Capture the cell that displays the provided text and extract its [X, Y] central coordinate. 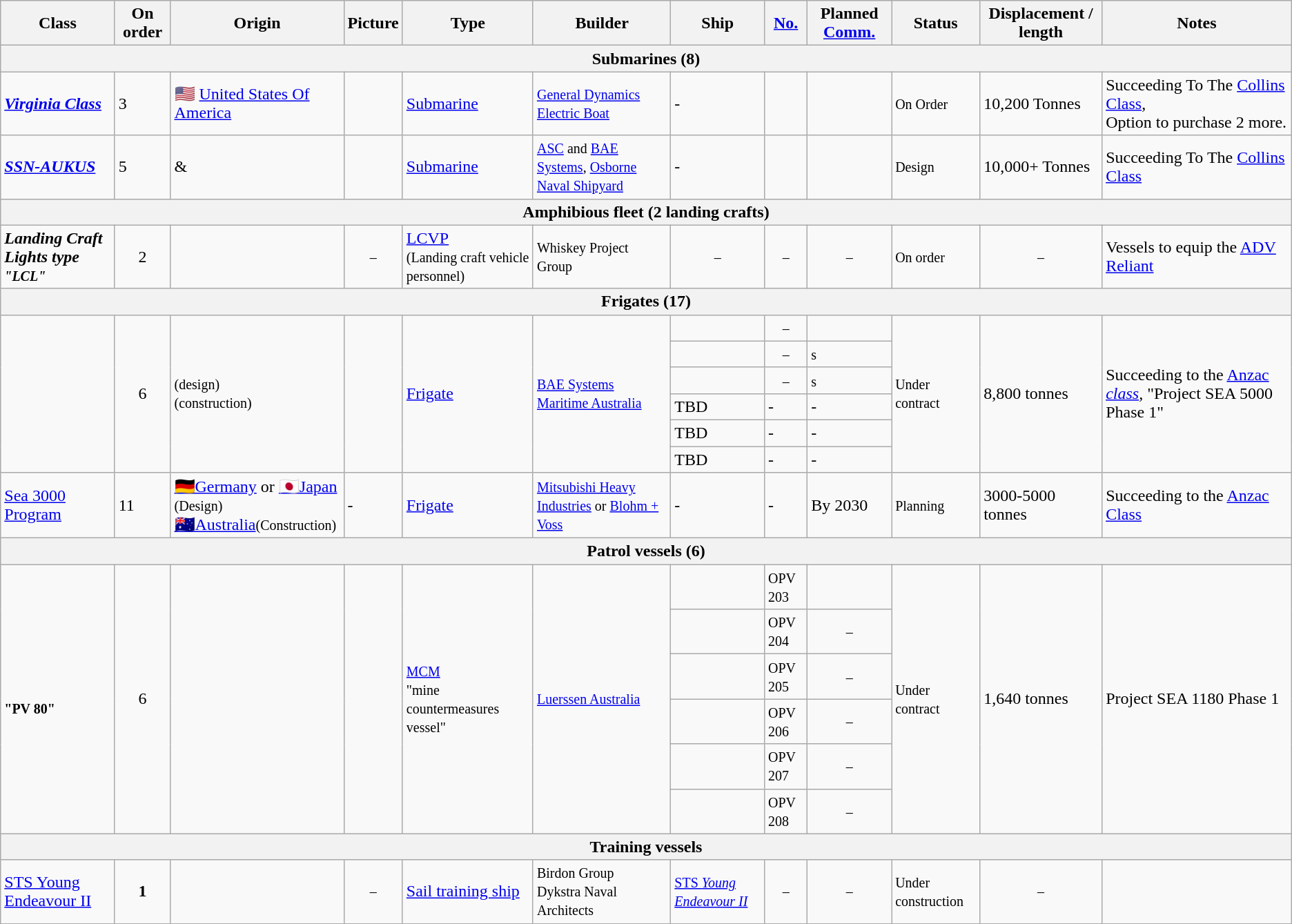
OPV 204 [786, 632]
Planned Comm. [850, 23]
Class [58, 23]
Project SEA 1180 Phase 1 [1197, 699]
"PV 80" [58, 699]
🇺🇸 United States Of America [257, 104]
3000-5000 tonnes [1041, 505]
Succeeding to the Anzac class, "Project SEA 5000 Phase 1" [1197, 393]
MCM"mine countermeasures vessel" [468, 699]
1,640 tonnes [1041, 699]
SSN-AUKUS [58, 167]
Whiskey Project Group [602, 257]
Submarines (8) [646, 59]
& [257, 167]
LCVP(Landing craft vehicle personnel) [468, 257]
Builder [602, 23]
Vessels to equip the ADV Reliant [1197, 257]
11 [142, 505]
Frigates (17) [646, 302]
Sail training ship [468, 892]
Patrol vessels (6) [646, 551]
OPV 206 [786, 722]
OPV 207 [786, 766]
OPV 205 [786, 676]
Ship [718, 23]
Luerssen Australia [602, 699]
(design) (construction) [257, 393]
Virginia Class [58, 104]
Succeeding To The Collins Class,Option to purchase 2 more. [1197, 104]
Succeeding To The Collins Class [1197, 167]
2 [142, 257]
Training vessels [646, 847]
General Dynamics Electric Boat [602, 104]
Planning [936, 505]
Type [468, 23]
Design [936, 167]
Landing Craft Lights type"LCL" [58, 257]
8,800 tonnes [1041, 393]
10,000+ Tonnes [1041, 167]
1 [142, 892]
Status [936, 23]
Under construction [936, 892]
Succeeding to the Anzac Class [1197, 505]
BAE Systems Maritime Australia [602, 393]
On Order [936, 104]
Amphibious fleet (2 landing crafts) [646, 212]
Birdon GroupDykstra Naval Architects [602, 892]
10,200 Tonnes [1041, 104]
OPV 208 [786, 812]
Notes [1197, 23]
Origin [257, 23]
No. [786, 23]
🇩🇪Germany or 🇯🇵Japan (Design)🇦🇺Australia(Construction) [257, 505]
Picture [373, 23]
Mitsubishi Heavy Industries or Blohm + Voss [602, 505]
Sea 3000 Program [58, 505]
Displacement / length [1041, 23]
ASC and BAE Systems, Osborne Naval Shipyard [602, 167]
By 2030 [850, 505]
OPV 203 [786, 587]
5 [142, 167]
3 [142, 104]
